Find where the given text appears and provide that cell's center as (x, y) coordinate. 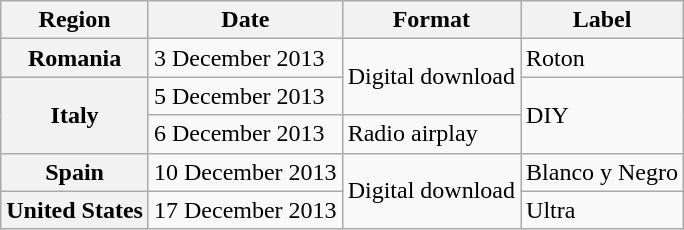
Roton (602, 58)
6 December 2013 (245, 134)
Format (431, 20)
Ultra (602, 210)
Label (602, 20)
Blanco y Negro (602, 172)
Date (245, 20)
Italy (75, 115)
Spain (75, 172)
10 December 2013 (245, 172)
DIY (602, 115)
Radio airplay (431, 134)
5 December 2013 (245, 96)
United States (75, 210)
3 December 2013 (245, 58)
Romania (75, 58)
Region (75, 20)
17 December 2013 (245, 210)
